Return the (x, y) coordinate for the center point of the cell that contains the specified text.  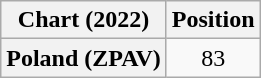
83 (213, 58)
Position (213, 20)
Poland (ZPAV) (84, 58)
Chart (2022) (84, 20)
